Pinpoint the cell where the given text exists, returning its (X, Y) midpoint coordinate. 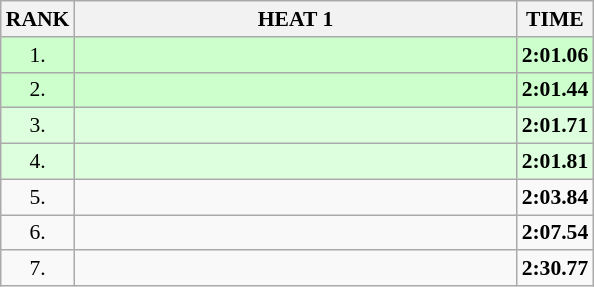
2:03.84 (556, 197)
2. (38, 90)
TIME (556, 19)
4. (38, 162)
2:01.81 (556, 162)
HEAT 1 (295, 19)
3. (38, 126)
2:01.71 (556, 126)
2:01.06 (556, 55)
2:07.54 (556, 233)
6. (38, 233)
7. (38, 269)
RANK (38, 19)
1. (38, 55)
2:01.44 (556, 90)
5. (38, 197)
2:30.77 (556, 269)
